Search for the cell housing the specified text and yield its (x, y) center coordinate. 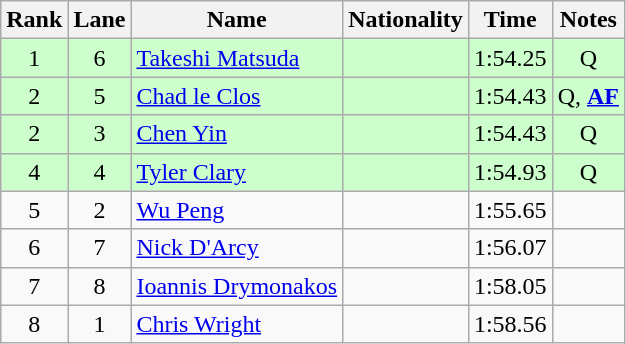
Notes (588, 20)
Name (237, 20)
Q, AF (588, 96)
Wu Peng (237, 210)
Tyler Clary (237, 172)
1:54.93 (510, 172)
1:58.56 (510, 324)
1:56.07 (510, 248)
Time (510, 20)
1:58.05 (510, 286)
3 (100, 134)
Chris Wright (237, 324)
Chen Yin (237, 134)
1:54.25 (510, 58)
Nick D'Arcy (237, 248)
Rank (34, 20)
Chad le Clos (237, 96)
Lane (100, 20)
Takeshi Matsuda (237, 58)
Nationality (406, 20)
Ioannis Drymonakos (237, 286)
1:55.65 (510, 210)
